Find where the given text appears and provide that cell's center as (X, Y) coordinate. 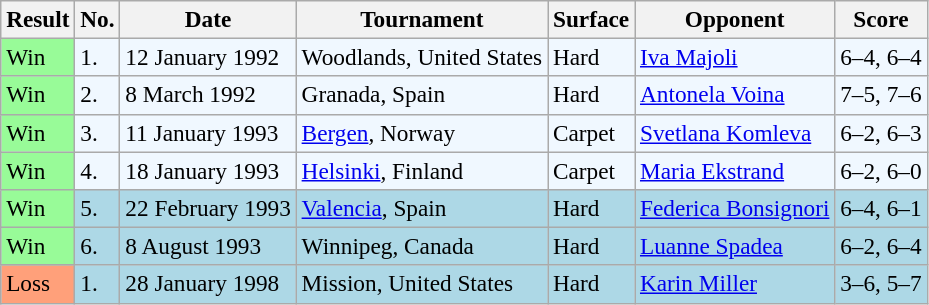
Federica Bonsignori (735, 208)
18 January 1993 (208, 170)
Result (38, 19)
No. (98, 19)
8 March 1992 (208, 95)
Karin Miller (735, 284)
Winnipeg, Canada (422, 246)
3–6, 5–7 (881, 284)
Loss (38, 284)
Antonela Voina (735, 95)
Tournament (422, 19)
6–4, 6–4 (881, 57)
3. (98, 133)
Valencia, Spain (422, 208)
Svetlana Komleva (735, 133)
28 January 1998 (208, 284)
2. (98, 95)
12 January 1992 (208, 57)
7–5, 7–6 (881, 95)
5. (98, 208)
Bergen, Norway (422, 133)
Helsinki, Finland (422, 170)
Surface (592, 19)
Luanne Spadea (735, 246)
6–2, 6–4 (881, 246)
6–4, 6–1 (881, 208)
Mission, United States (422, 284)
22 February 1993 (208, 208)
6–2, 6–3 (881, 133)
Maria Ekstrand (735, 170)
Date (208, 19)
6–2, 6–0 (881, 170)
Granada, Spain (422, 95)
Opponent (735, 19)
8 August 1993 (208, 246)
Woodlands, United States (422, 57)
Score (881, 19)
6. (98, 246)
Iva Majoli (735, 57)
4. (98, 170)
11 January 1993 (208, 133)
